Find where the given text appears and provide that cell's center as [X, Y] coordinate. 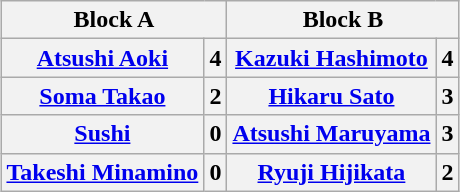
Sushi [102, 134]
Soma Takao [102, 96]
Atsushi Aoki [102, 58]
Atsushi Maruyama [332, 134]
Takeshi Minamino [102, 172]
Kazuki Hashimoto [332, 58]
Hikaru Sato [332, 96]
Ryuji Hijikata [332, 172]
Block B [343, 20]
Block A [114, 20]
